From the cell containing the given text, extract its center point as [X, Y] coordinate. 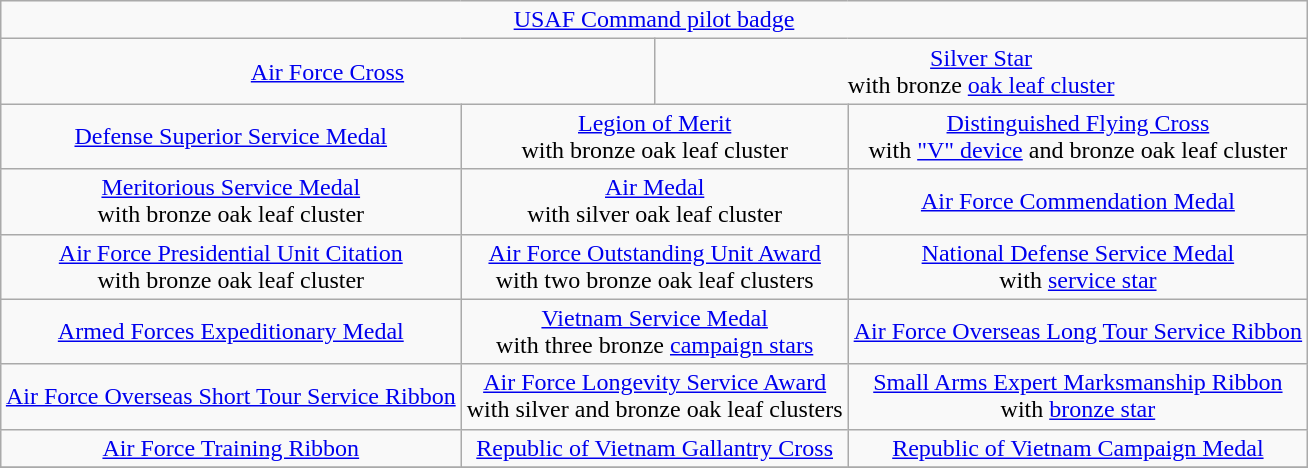
Air Force Presidential Unit Citationwith bronze oak leaf cluster [230, 266]
Air Force Commendation Medal [1078, 202]
Legion of Meritwith bronze oak leaf cluster [654, 136]
Air Force Overseas Short Tour Service Ribbon [230, 396]
Air Force Training Ribbon [230, 448]
Air Force Longevity Service Awardwith silver and bronze oak leaf clusters [654, 396]
Air Force Outstanding Unit Awardwith two bronze oak leaf clusters [654, 266]
Small Arms Expert Marksmanship Ribbonwith bronze star [1078, 396]
Distinguished Flying Crosswith "V" device and bronze oak leaf cluster [1078, 136]
Meritorious Service Medalwith bronze oak leaf cluster [230, 202]
National Defense Service Medalwith service star [1078, 266]
Republic of Vietnam Gallantry Cross [654, 448]
Silver Starwith bronze oak leaf cluster [982, 72]
Air Force Overseas Long Tour Service Ribbon [1078, 332]
Air Force Cross [327, 72]
Vietnam Service Medalwith three bronze campaign stars [654, 332]
Armed Forces Expeditionary Medal [230, 332]
Republic of Vietnam Campaign Medal [1078, 448]
Defense Superior Service Medal [230, 136]
USAF Command pilot badge [654, 20]
Air Medalwith silver oak leaf cluster [654, 202]
